Scan for the cell matching the given text and deliver its [X, Y] coordinate at center. 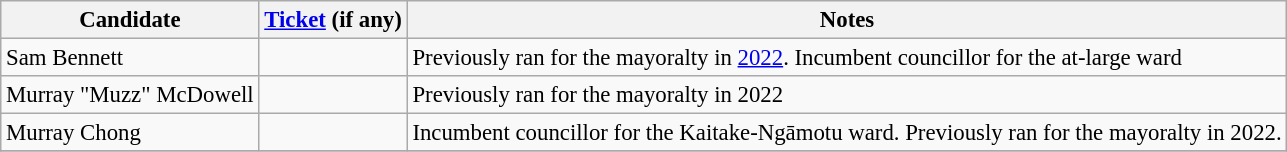
Murray Chong [130, 133]
Previously ran for the mayoralty in 2022 [847, 95]
Sam Bennett [130, 58]
Ticket (if any) [333, 20]
Previously ran for the mayoralty in 2022. Incumbent councillor for the at-large ward [847, 58]
Murray "Muzz" McDowell [130, 95]
Notes [847, 20]
Candidate [130, 20]
Incumbent councillor for the Kaitake-Ngāmotu ward. Previously ran for the mayoralty in 2022. [847, 133]
